Detect which cell encompasses the target text, then output its (x, y) center coordinate. 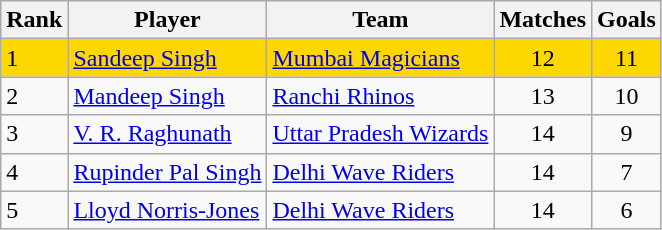
Player (168, 20)
Mandeep Singh (168, 96)
1 (34, 58)
5 (34, 210)
4 (34, 172)
V. R. Raghunath (168, 134)
Uttar Pradesh Wizards (380, 134)
Mumbai Magicians (380, 58)
11 (627, 58)
9 (627, 134)
Matches (543, 20)
7 (627, 172)
6 (627, 210)
2 (34, 96)
Lloyd Norris-Jones (168, 210)
Sandeep Singh (168, 58)
13 (543, 96)
10 (627, 96)
Rank (34, 20)
Team (380, 20)
Rupinder Pal Singh (168, 172)
12 (543, 58)
3 (34, 134)
Goals (627, 20)
Ranchi Rhinos (380, 96)
